For the text-containing cell, return its midpoint in (x, y) coordinate format. 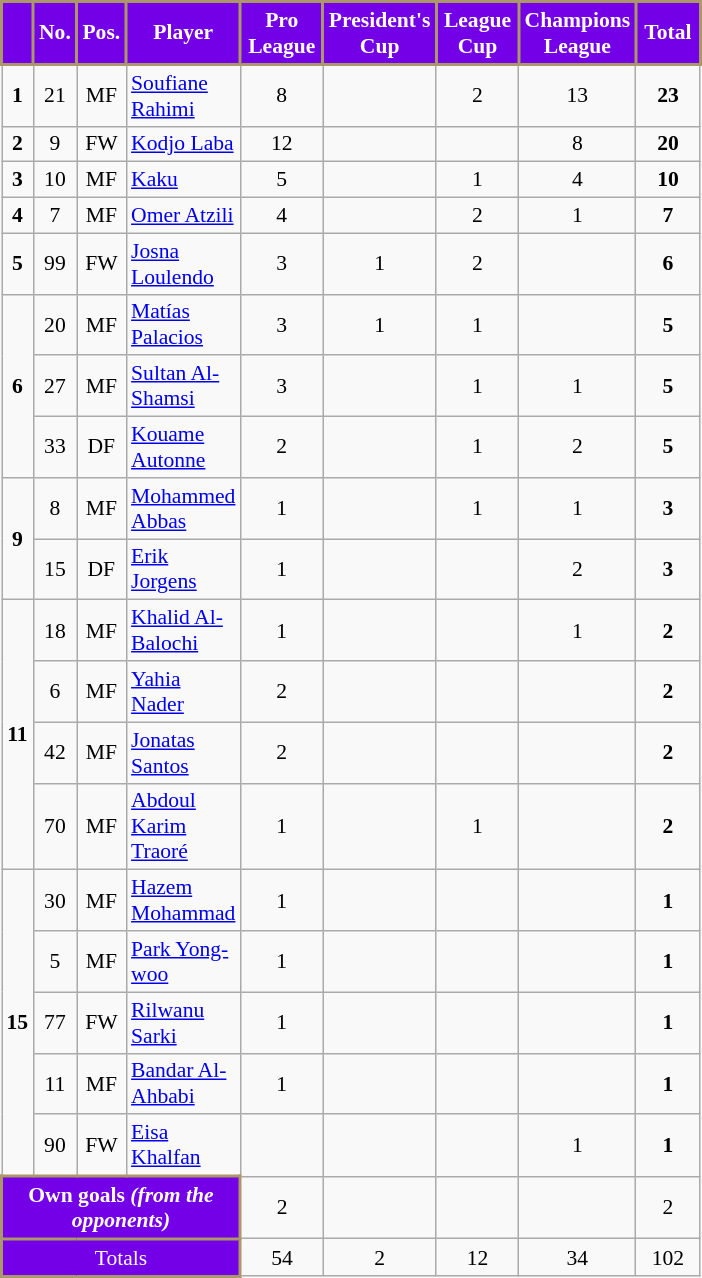
Yahia Nader (183, 692)
Jonatas Santos (183, 752)
54 (282, 1258)
Pos. (102, 34)
34 (578, 1258)
Abdoul Karim Traoré (183, 826)
Player (183, 34)
Kouame Autonne (183, 448)
Kodjo Laba (183, 144)
33 (54, 448)
Khalid Al-Balochi (183, 630)
Kaku (183, 180)
77 (54, 1022)
League Cup (478, 34)
13 (578, 96)
Eisa Khalfan (183, 1146)
21 (54, 96)
Bandar Al-Ahbabi (183, 1084)
Totals (122, 1258)
Park Yong-woo (183, 962)
102 (668, 1258)
Hazem Mohammad (183, 900)
Omer Atzili (183, 216)
Soufiane Rahimi (183, 96)
Sultan Al-Shamsi (183, 386)
42 (54, 752)
23 (668, 96)
30 (54, 900)
Mohammed Abbas (183, 508)
President's Cup (380, 34)
Josna Loulendo (183, 264)
Rilwanu Sarki (183, 1022)
27 (54, 386)
18 (54, 630)
Pro League (282, 34)
Total (668, 34)
90 (54, 1146)
Erik Jorgens (183, 570)
70 (54, 826)
Champions League (578, 34)
99 (54, 264)
No. (54, 34)
Matías Palacios (183, 324)
Own goals (from the opponents) (122, 1208)
